Extract the (x, y) coordinate from the center of the cell holding the provided text.  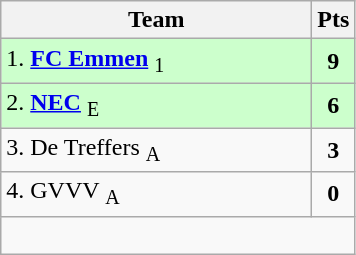
2. NEC E (156, 105)
3 (334, 150)
0 (334, 194)
3. De Treffers A (156, 150)
1. FC Emmen 1 (156, 61)
4. GVVV A (156, 194)
Pts (334, 20)
6 (334, 105)
9 (334, 61)
Team (156, 20)
